Scan for the cell matching the given text and deliver its (X, Y) coordinate at center. 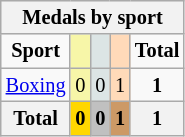
Medals by sport (92, 17)
Sport (36, 51)
Boxing (36, 85)
